For the text-containing cell, return its midpoint in [x, y] coordinate format. 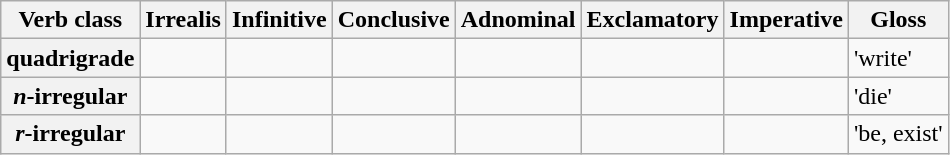
Irrealis [184, 20]
Infinitive [279, 20]
Gloss [898, 20]
n-irregular [70, 96]
Imperative [786, 20]
Conclusive [394, 20]
quadrigrade [70, 58]
Verb class [70, 20]
Exclamatory [652, 20]
'die' [898, 96]
Adnominal [518, 20]
'write' [898, 58]
'be, exist' [898, 134]
r-irregular [70, 134]
